Determine the [x, y] coordinate at the center of the cell enclosing the given text.  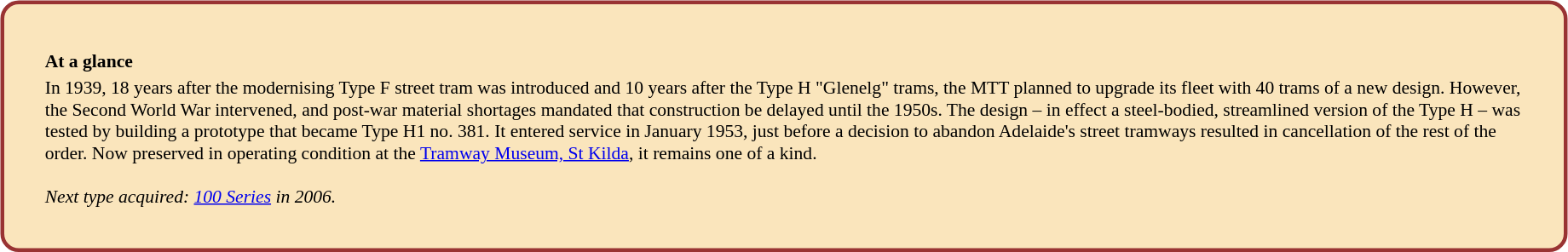
At a glance [784, 60]
